Output the (X, Y) coordinate of the center of the cell containing the given text.  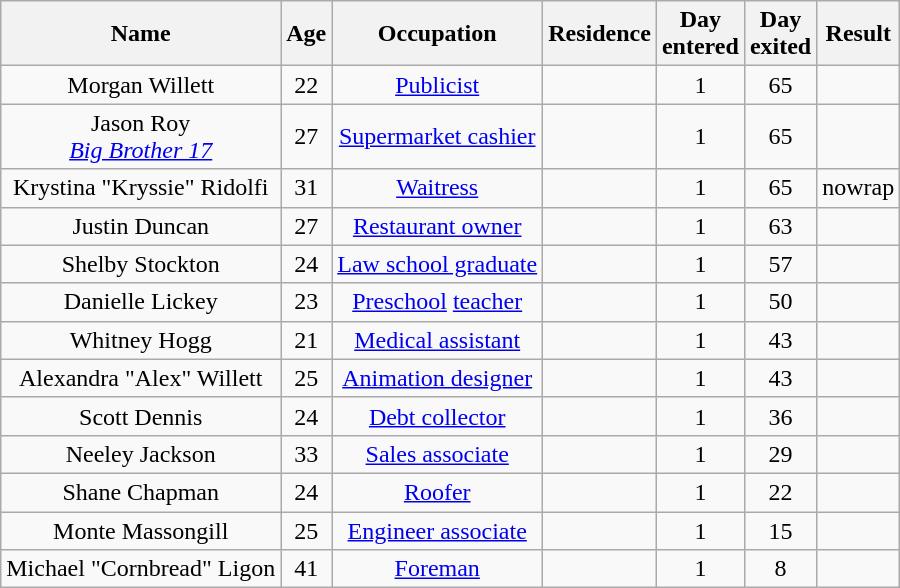
Foreman (438, 569)
Monte Massongill (141, 531)
Roofer (438, 492)
50 (780, 302)
Morgan Willett (141, 85)
Whitney Hogg (141, 340)
nowrap (858, 188)
Danielle Lickey (141, 302)
Sales associate (438, 454)
33 (306, 454)
Waitress (438, 188)
Krystina "Kryssie" Ridolfi (141, 188)
Alexandra "Alex" Willett (141, 378)
41 (306, 569)
23 (306, 302)
Shane Chapman (141, 492)
Law school graduate (438, 264)
21 (306, 340)
36 (780, 416)
Occupation (438, 34)
Neeley Jackson (141, 454)
8 (780, 569)
15 (780, 531)
Animation designer (438, 378)
Scott Dennis (141, 416)
Engineer associate (438, 531)
29 (780, 454)
Supermarket cashier (438, 136)
Shelby Stockton (141, 264)
Debt collector (438, 416)
Michael "Cornbread" Ligon (141, 569)
57 (780, 264)
Publicist (438, 85)
Name (141, 34)
Preschool teacher (438, 302)
Result (858, 34)
Age (306, 34)
Dayexited (780, 34)
Justin Duncan (141, 226)
31 (306, 188)
Medical assistant (438, 340)
Restaurant owner (438, 226)
Dayentered (700, 34)
Residence (600, 34)
Jason RoyBig Brother 17 (141, 136)
63 (780, 226)
